Scan for the cell matching the given text and deliver its (x, y) coordinate at center. 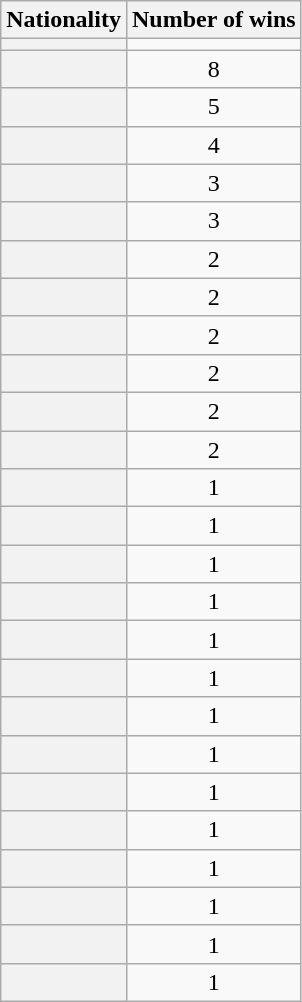
Number of wins (214, 20)
8 (214, 69)
Nationality (64, 20)
4 (214, 145)
5 (214, 107)
